Extract the (x, y) coordinate from the center of the cell holding the provided text.  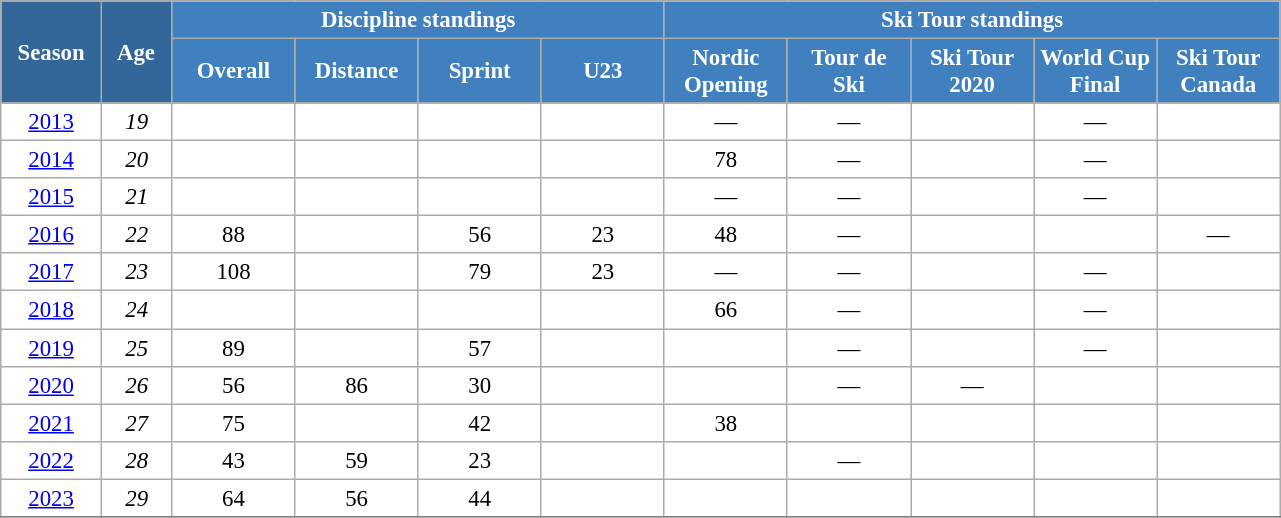
2014 (52, 160)
88 (234, 235)
64 (234, 498)
2023 (52, 498)
79 (480, 273)
38 (726, 423)
29 (136, 498)
2021 (52, 423)
24 (136, 310)
19 (136, 122)
2020 (52, 385)
25 (136, 348)
Age (136, 52)
Tour deSki (848, 72)
20 (136, 160)
Sprint (480, 72)
2019 (52, 348)
Discipline standings (418, 20)
2017 (52, 273)
86 (356, 385)
22 (136, 235)
Ski Tour2020 (972, 72)
44 (480, 498)
Ski TourCanada (1218, 72)
Ski Tour standings (972, 20)
27 (136, 423)
89 (234, 348)
2016 (52, 235)
66 (726, 310)
Distance (356, 72)
78 (726, 160)
2015 (52, 197)
26 (136, 385)
48 (726, 235)
42 (480, 423)
108 (234, 273)
28 (136, 460)
Overall (234, 72)
43 (234, 460)
Season (52, 52)
World CupFinal (1096, 72)
2013 (52, 122)
75 (234, 423)
21 (136, 197)
2022 (52, 460)
57 (480, 348)
NordicOpening (726, 72)
2018 (52, 310)
U23 (602, 72)
59 (356, 460)
30 (480, 385)
